Return (x, y) of the center of cell containing provided text 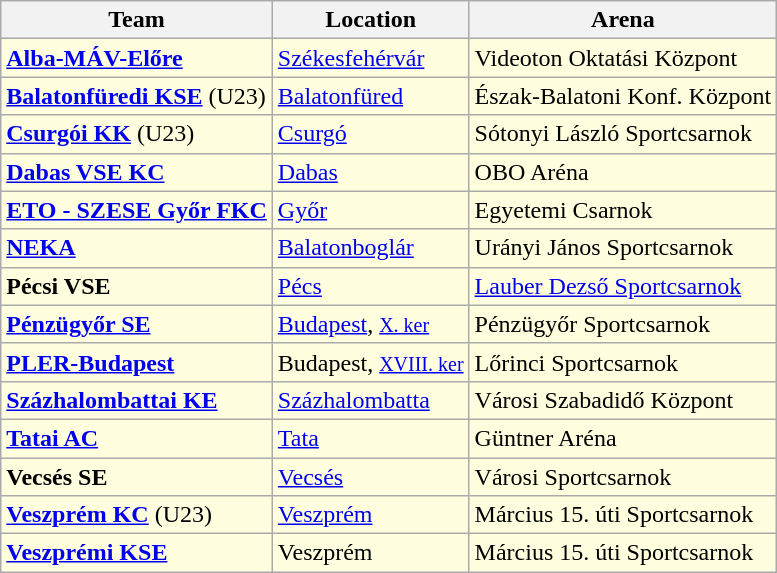
Budapest, X. ker (370, 324)
Vecsés SE (137, 477)
Pénzügyőr SE (137, 324)
Arena (623, 20)
Tatai AC (137, 438)
Dabas (370, 172)
Veszprém KC (U23) (137, 515)
Csurgói KK (U23) (137, 134)
Tata (370, 438)
Lőrinci Sportcsarnok (623, 362)
Location (370, 20)
Alba-MÁV-Előre (137, 58)
Városi Sportcsarnok (623, 477)
Észak-Balatoni Konf. Központ (623, 96)
NEKA (137, 248)
Dabas VSE KC (137, 172)
Güntner Aréna (623, 438)
Balatonfüredi KSE (U23) (137, 96)
Budapest, XVIII. ker (370, 362)
Vecsés (370, 477)
Pécsi VSE (137, 286)
Pénzügyőr Sportcsarnok (623, 324)
Székesfehérvár (370, 58)
Veszprémi KSE (137, 553)
Balatonboglár (370, 248)
Videoton Oktatási Központ (623, 58)
Városi Szabadidő Központ (623, 400)
Csurgó (370, 134)
Team (137, 20)
Sótonyi László Sportcsarnok (623, 134)
Százhalombatta (370, 400)
Egyetemi Csarnok (623, 210)
Győr (370, 210)
Urányi János Sportcsarnok (623, 248)
ETO - SZESE Győr FKC (137, 210)
Lauber Dezső Sportcsarnok (623, 286)
PLER-Budapest (137, 362)
Százhalombattai KE (137, 400)
OBO Aréna (623, 172)
Pécs (370, 286)
Balatonfüred (370, 96)
